Detect which cell encompasses the target text, then output its (X, Y) center coordinate. 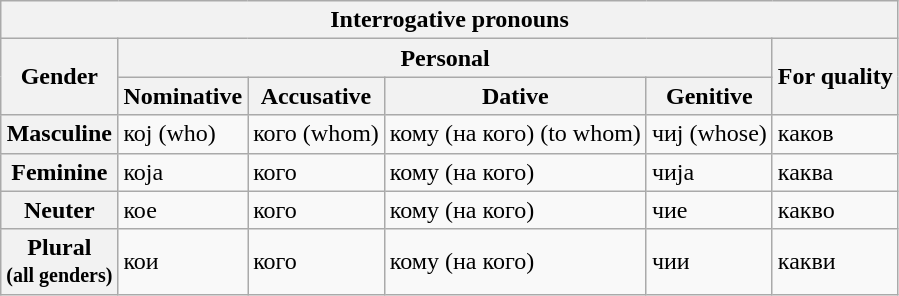
кому (на кого) (to whom) (515, 134)
Interrogative pronouns (450, 20)
кои (183, 262)
каков (835, 134)
кого (whom) (316, 134)
For quality (835, 77)
Gender (60, 77)
какво (835, 210)
која (183, 172)
чие (709, 210)
чиј (whose) (709, 134)
Plural(all genders) (60, 262)
чии (709, 262)
Dative (515, 96)
Accusative (316, 96)
каква (835, 172)
чија (709, 172)
Genitive (709, 96)
какви (835, 262)
Nominative (183, 96)
Neuter (60, 210)
Personal (445, 58)
кој (who) (183, 134)
Masculine (60, 134)
Feminine (60, 172)
кое (183, 210)
